Identify which cell holds the provided text, then report its [X, Y] central coordinate. 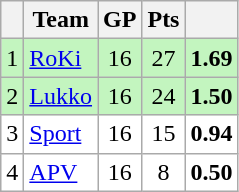
Sport [61, 134]
8 [164, 172]
4 [12, 172]
15 [164, 134]
1 [12, 58]
0.94 [212, 134]
3 [12, 134]
2 [12, 96]
0.50 [212, 172]
GP [120, 20]
27 [164, 58]
Pts [164, 20]
Lukko [61, 96]
Team [61, 20]
APV [61, 172]
1.50 [212, 96]
RoKi [61, 58]
1.69 [212, 58]
24 [164, 96]
